Identify which cell holds the provided text, then report its (x, y) central coordinate. 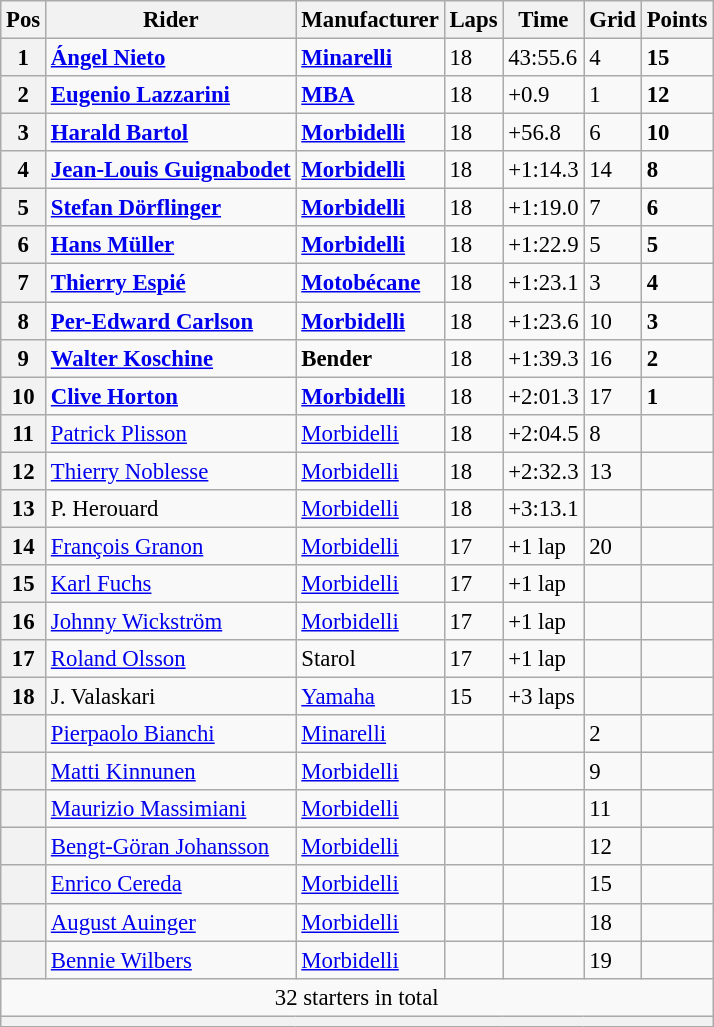
Walter Koschine (171, 358)
+2:04.5 (544, 433)
J. Valaskari (171, 697)
+1:39.3 (544, 358)
Thierry Noblesse (171, 471)
+1:23.6 (544, 321)
Per-Edward Carlson (171, 321)
+1:19.0 (544, 208)
Stefan Dörflinger (171, 208)
Karl Fuchs (171, 584)
19 (612, 960)
Bengt-Göran Johansson (171, 847)
Pierpaolo Bianchi (171, 734)
Eugenio Lazzarini (171, 95)
Clive Horton (171, 396)
Matti Kinnunen (171, 772)
Patrick Plisson (171, 433)
32 starters in total (357, 997)
20 (612, 546)
Harald Bartol (171, 133)
P. Herouard (171, 509)
+1:22.9 (544, 245)
43:55.6 (544, 58)
+1:14.3 (544, 170)
Motobécane (370, 283)
Ángel Nieto (171, 58)
Bennie Wilbers (171, 960)
+0.9 (544, 95)
August Auinger (171, 922)
+3 laps (544, 697)
Enrico Cereda (171, 885)
+1:23.1 (544, 283)
Grid (612, 20)
+56.8 (544, 133)
Laps (474, 20)
Points (676, 20)
Hans Müller (171, 245)
Time (544, 20)
Bender (370, 358)
MBA (370, 95)
+3:13.1 (544, 509)
François Granon (171, 546)
Pos (24, 20)
Johnny Wickström (171, 621)
Thierry Espié (171, 283)
Yamaha (370, 697)
Rider (171, 20)
Roland Olsson (171, 659)
+2:32.3 (544, 471)
Maurizio Massimiani (171, 809)
+2:01.3 (544, 396)
Manufacturer (370, 20)
Starol (370, 659)
Jean-Louis Guignabodet (171, 170)
